Determine the (x, y) coordinate at the center of the cell enclosing the given text.  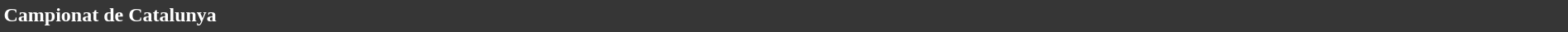
Campionat de Catalunya (784, 15)
